Scan for the cell matching the given text and deliver its (X, Y) coordinate at center. 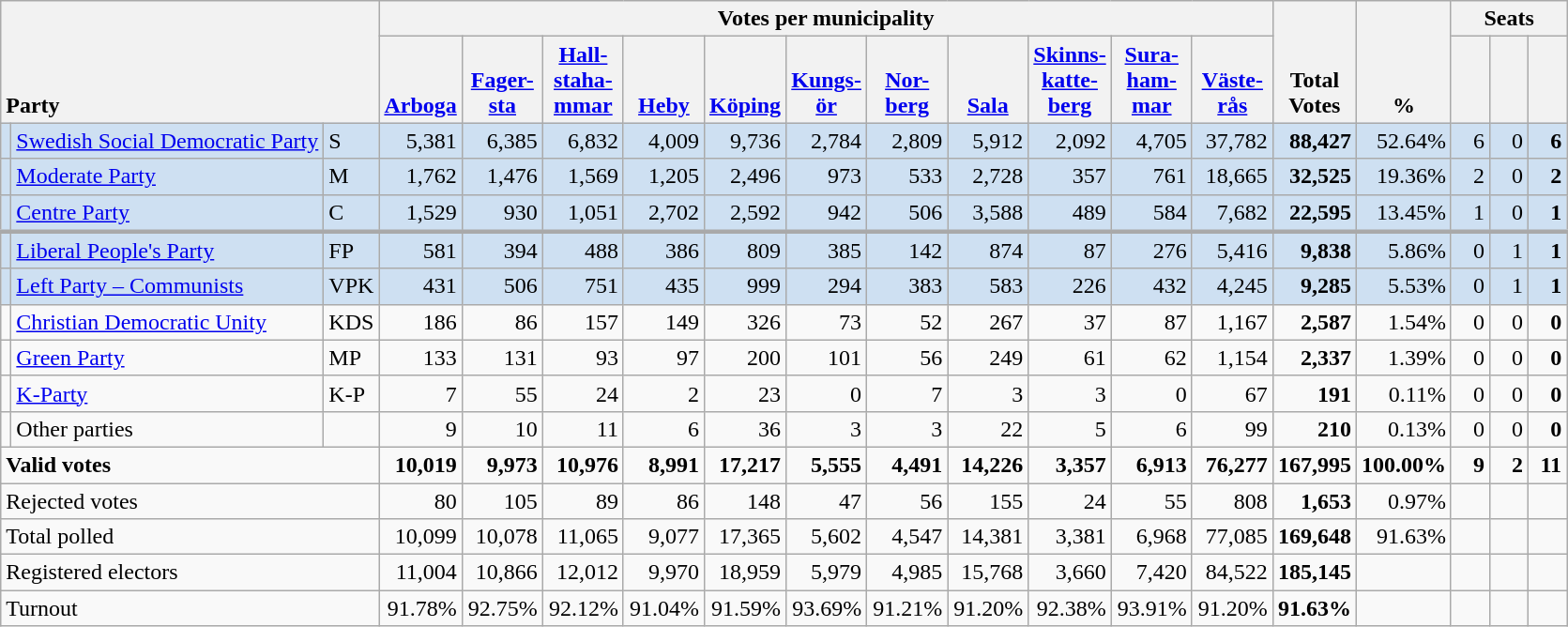
276 (1151, 251)
1.54% (1404, 322)
Left Party – Communists (167, 286)
0.97% (1404, 500)
185,145 (1314, 573)
10,976 (583, 465)
581 (420, 251)
73 (827, 322)
VPK (351, 286)
Centre Party (167, 213)
Arboga (420, 80)
249 (988, 358)
191 (1314, 393)
S (351, 141)
4,547 (907, 537)
Total polled (190, 537)
13.45% (1404, 213)
533 (907, 176)
14,381 (988, 537)
9,973 (502, 465)
2,728 (988, 176)
4,491 (907, 465)
7,682 (1232, 213)
Väste- rås (1232, 80)
4,705 (1151, 141)
1,762 (420, 176)
Votes per municipality (826, 19)
18,959 (745, 573)
157 (583, 322)
91.21% (907, 608)
22 (988, 429)
6,968 (1151, 537)
97 (663, 358)
76,277 (1232, 465)
5,979 (827, 573)
MP (351, 358)
149 (663, 322)
186 (420, 322)
10 (502, 429)
5.53% (1404, 286)
1,476 (502, 176)
Hall- staha- mmar (583, 80)
9,970 (663, 573)
999 (745, 286)
1,051 (583, 213)
2,092 (1070, 141)
61 (1070, 358)
K-P (351, 393)
10,866 (502, 573)
432 (1151, 286)
148 (745, 500)
91.78% (420, 608)
942 (827, 213)
2,587 (1314, 322)
431 (420, 286)
Köping (745, 80)
62 (1151, 358)
751 (583, 286)
18,665 (1232, 176)
Seats (1509, 19)
14,226 (988, 465)
5,555 (827, 465)
1,167 (1232, 322)
2,496 (745, 176)
17,365 (745, 537)
10,099 (420, 537)
Turnout (190, 608)
KDS (351, 322)
100.00% (1404, 465)
1,205 (663, 176)
267 (988, 322)
4,245 (1232, 286)
92.12% (583, 608)
11,065 (583, 537)
489 (1070, 213)
K-Party (167, 393)
Heby (663, 80)
5,912 (988, 141)
1,569 (583, 176)
200 (745, 358)
6,913 (1151, 465)
9,838 (1314, 251)
% (1404, 62)
9,285 (1314, 286)
Christian Democratic Unity (167, 322)
155 (988, 500)
32,525 (1314, 176)
2,337 (1314, 358)
99 (1232, 429)
Registered electors (190, 573)
210 (1314, 429)
Kungs- ör (827, 80)
131 (502, 358)
2,592 (745, 213)
Green Party (167, 358)
4,985 (907, 573)
23 (745, 393)
91.04% (663, 608)
6,832 (583, 141)
80 (420, 500)
0.13% (1404, 429)
Nor- berg (907, 80)
88,427 (1314, 141)
809 (745, 251)
Sala (988, 80)
874 (988, 251)
Party (190, 62)
93.69% (827, 608)
15,768 (988, 573)
Moderate Party (167, 176)
488 (583, 251)
M (351, 176)
36 (745, 429)
761 (1151, 176)
1,154 (1232, 358)
10,078 (502, 537)
FP (351, 251)
6,385 (502, 141)
167,995 (1314, 465)
3,588 (988, 213)
973 (827, 176)
10,019 (420, 465)
383 (907, 286)
0.11% (1404, 393)
Other parties (167, 429)
133 (420, 358)
3,357 (1070, 465)
91.59% (745, 608)
Valid votes (190, 465)
386 (663, 251)
77,085 (1232, 537)
5,381 (420, 141)
C (351, 213)
2,784 (827, 141)
52 (907, 322)
808 (1232, 500)
8,991 (663, 465)
12,012 (583, 573)
92.75% (502, 608)
4,009 (663, 141)
105 (502, 500)
93.91% (1151, 608)
19.36% (1404, 176)
Total Votes (1314, 62)
5,602 (827, 537)
37 (1070, 322)
9,736 (745, 141)
1,653 (1314, 500)
52.64% (1404, 141)
Liberal People's Party (167, 251)
142 (907, 251)
169,648 (1314, 537)
3,660 (1070, 573)
5,416 (1232, 251)
1.39% (1404, 358)
584 (1151, 213)
Swedish Social Democratic Party (167, 141)
385 (827, 251)
Rejected votes (190, 500)
2,809 (907, 141)
Sura- ham- mar (1151, 80)
Skinns- katte- berg (1070, 80)
357 (1070, 176)
22,595 (1314, 213)
930 (502, 213)
37,782 (1232, 141)
5.86% (1404, 251)
93 (583, 358)
3,381 (1070, 537)
294 (827, 286)
226 (1070, 286)
11,004 (420, 573)
9,077 (663, 537)
1,529 (420, 213)
92.38% (1070, 608)
17,217 (745, 465)
84,522 (1232, 573)
47 (827, 500)
101 (827, 358)
5 (1070, 429)
7,420 (1151, 573)
89 (583, 500)
Fager- sta (502, 80)
394 (502, 251)
2,702 (663, 213)
435 (663, 286)
583 (988, 286)
67 (1232, 393)
326 (745, 322)
